Search for the cell housing the specified text and yield its (x, y) center coordinate. 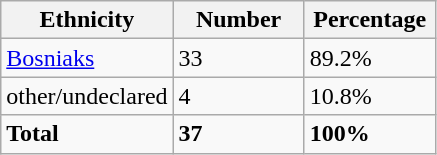
Percentage (370, 20)
Number (238, 20)
100% (370, 134)
37 (238, 134)
33 (238, 58)
Total (87, 134)
89.2% (370, 58)
other/undeclared (87, 96)
10.8% (370, 96)
Bosniaks (87, 58)
Ethnicity (87, 20)
4 (238, 96)
